Determine the [X, Y] coordinate at the center of the cell enclosing the given text.  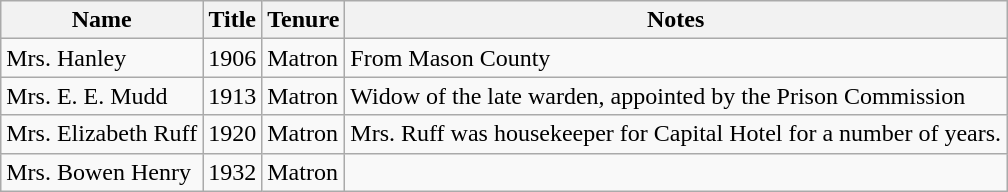
Tenure [304, 20]
From Mason County [676, 58]
Mrs. Elizabeth Ruff [102, 134]
Mrs. Hanley [102, 58]
Mrs. Bowen Henry [102, 172]
Name [102, 20]
Title [232, 20]
1932 [232, 172]
Mrs. E. E. Mudd [102, 96]
Notes [676, 20]
Mrs. Ruff was housekeeper for Capital Hotel for a number of years. [676, 134]
1913 [232, 96]
Widow of the late warden, appointed by the Prison Commission [676, 96]
1906 [232, 58]
1920 [232, 134]
